Locate the cell with the specified text and output its [X, Y] center coordinate. 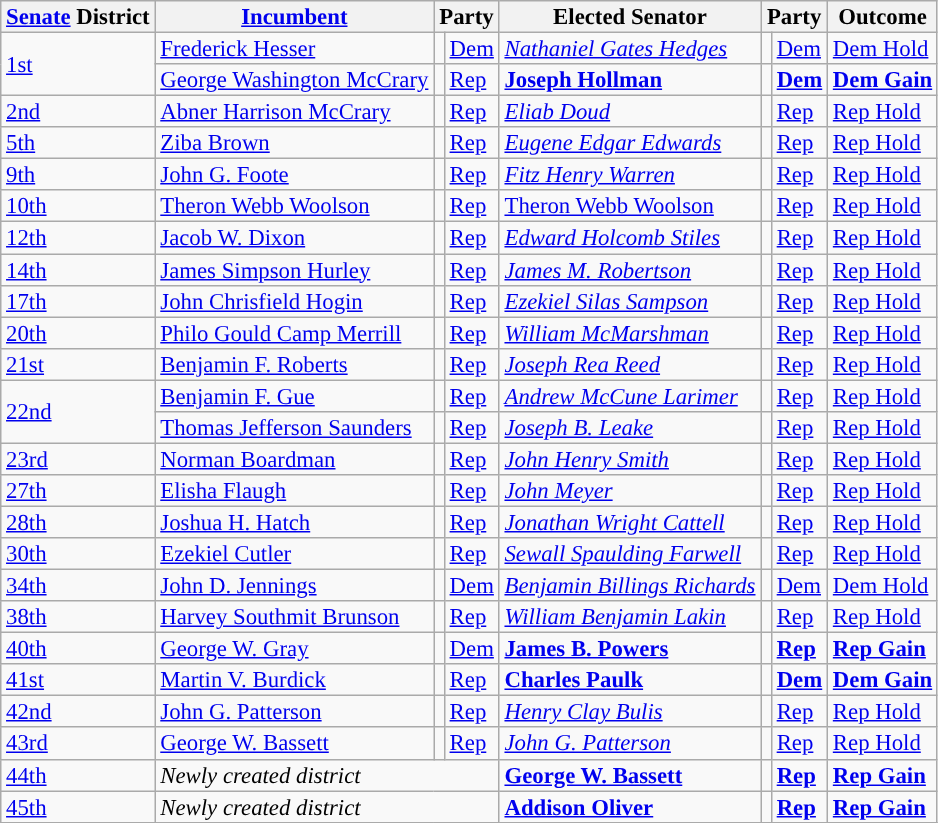
Ziba Brown [294, 143]
John D. Jennings [294, 586]
John Chrisfield Hogin [294, 301]
Benjamin F. Roberts [294, 364]
Outcome [883, 17]
28th [78, 522]
17th [78, 301]
40th [78, 649]
38th [78, 617]
William Benjamin Lakin [630, 617]
Senate District [78, 17]
30th [78, 554]
John Meyer [630, 491]
Jonathan Wright Cattell [630, 522]
Edward Holcomb Stiles [630, 238]
43rd [78, 744]
Ezekiel Cutler [294, 554]
34th [78, 586]
20th [78, 333]
Fitz Henry Warren [630, 175]
Harvey Southmit Brunson [294, 617]
James Simpson Hurley [294, 270]
Ezekiel Silas Sampson [630, 301]
Incumbent [294, 17]
Philo Gould Camp Merrill [294, 333]
John G. Foote [294, 175]
1st [78, 64]
Joshua H. Hatch [294, 522]
Charles Paulk [630, 680]
Abner Harrison McCrary [294, 112]
27th [78, 491]
Henry Clay Bulis [630, 712]
12th [78, 238]
Elisha Flaugh [294, 491]
Benjamin Billings Richards [630, 586]
Andrew McCune Larimer [630, 396]
21st [78, 364]
45th [78, 807]
John Henry Smith [630, 459]
42nd [78, 712]
Norman Boardman [294, 459]
James M. Robertson [630, 270]
Nathaniel Gates Hedges [630, 49]
Eliab Doud [630, 112]
10th [78, 206]
23rd [78, 459]
41st [78, 680]
Joseph Hollman [630, 80]
James B. Powers [630, 649]
Benjamin F. Gue [294, 396]
Elected Senator [630, 17]
Jacob W. Dixon [294, 238]
9th [78, 175]
2nd [78, 112]
44th [78, 775]
Martin V. Burdick [294, 680]
Joseph B. Leake [630, 428]
22nd [78, 412]
5th [78, 143]
George W. Gray [294, 649]
14th [78, 270]
Eugene Edgar Edwards [630, 143]
Thomas Jefferson Saunders [294, 428]
William McMarshman [630, 333]
George Washington McCrary [294, 80]
Addison Oliver [630, 807]
Joseph Rea Reed [630, 364]
Sewall Spaulding Farwell [630, 554]
Frederick Hesser [294, 49]
